Output the (X, Y) coordinate of the center of the cell containing the given text.  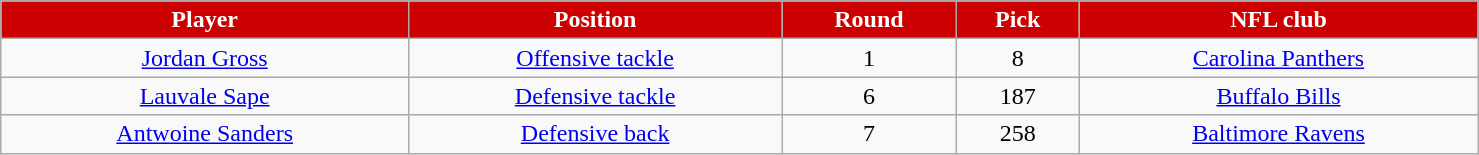
Position (596, 20)
6 (870, 96)
187 (1018, 96)
8 (1018, 58)
Pick (1018, 20)
258 (1018, 134)
Jordan Gross (205, 58)
NFL club (1278, 20)
Antwoine Sanders (205, 134)
Defensive back (596, 134)
Carolina Panthers (1278, 58)
1 (870, 58)
Baltimore Ravens (1278, 134)
Offensive tackle (596, 58)
7 (870, 134)
Defensive tackle (596, 96)
Buffalo Bills (1278, 96)
Player (205, 20)
Lauvale Sape (205, 96)
Round (870, 20)
